Extract the (X, Y) coordinate from the center of the cell holding the provided text.  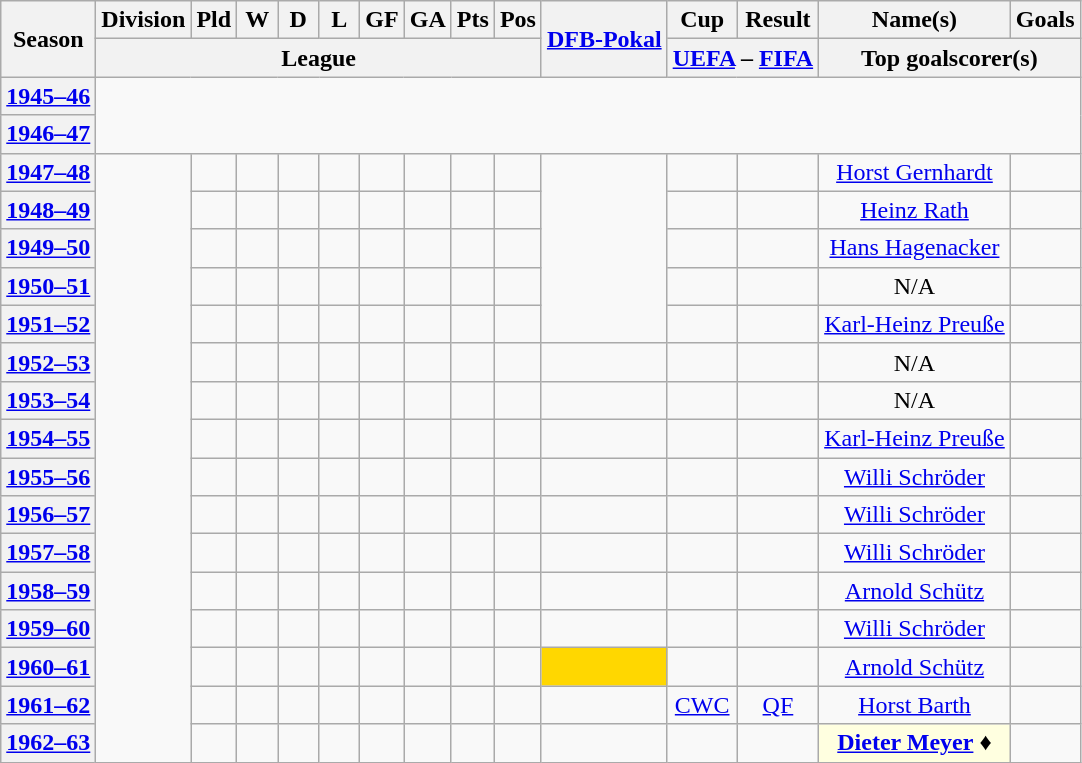
Hans Hagenacker (915, 248)
Pos (518, 20)
1948–49 (48, 210)
Division (144, 20)
1957–58 (48, 553)
CWC (702, 705)
QF (778, 705)
UEFA – FIFA (743, 58)
Cup (702, 20)
1951–52 (48, 324)
1955–56 (48, 477)
1959–60 (48, 629)
1953–54 (48, 400)
Result (778, 20)
1961–62 (48, 705)
GF (382, 20)
1962–63 (48, 743)
Horst Gernhardt (915, 172)
1958–59 (48, 591)
Dieter Meyer ♦ (915, 743)
Pld (214, 20)
1960–61 (48, 667)
DFB-Pokal (604, 39)
L (340, 20)
Season (48, 39)
Top goalscorer(s) (950, 58)
1947–48 (48, 172)
1949–50 (48, 248)
Horst Barth (915, 705)
1952–53 (48, 362)
1945–46 (48, 96)
D (298, 20)
GA (428, 20)
League (319, 58)
W (258, 20)
1950–51 (48, 286)
Heinz Rath (915, 210)
1954–55 (48, 438)
1946–47 (48, 134)
Pts (472, 20)
Name(s) (915, 20)
1956–57 (48, 515)
Goals (1045, 20)
